For the text-containing cell, return its midpoint in [X, Y] coordinate format. 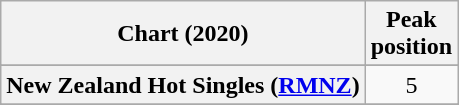
Peakposition [411, 34]
New Zealand Hot Singles (RMNZ) [183, 85]
5 [411, 85]
Chart (2020) [183, 34]
